Pinpoint the cell where the given text exists, returning its [x, y] midpoint coordinate. 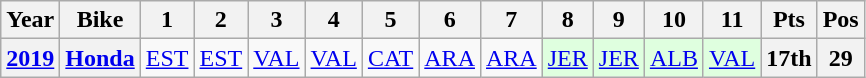
Bike [100, 20]
17th [789, 58]
10 [674, 20]
29 [840, 58]
1 [167, 20]
2019 [30, 58]
6 [450, 20]
4 [334, 20]
11 [732, 20]
CAT [390, 58]
5 [390, 20]
Pts [789, 20]
9 [618, 20]
2 [221, 20]
Pos [840, 20]
ALB [674, 58]
8 [568, 20]
3 [276, 20]
Honda [100, 58]
Year [30, 20]
7 [511, 20]
